Detect which cell encompasses the target text, then output its (x, y) center coordinate. 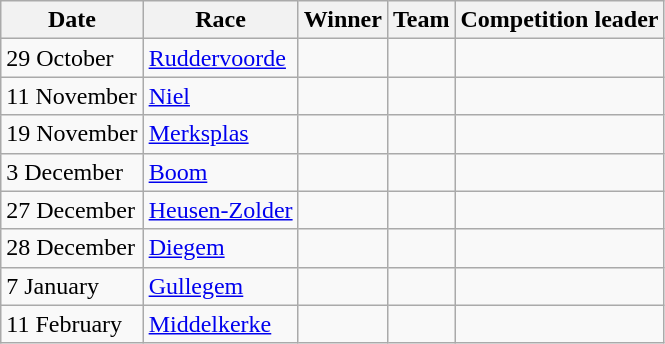
Winner (342, 20)
Competition leader (560, 20)
Middelkerke (220, 324)
Team (421, 20)
19 November (72, 134)
Race (220, 20)
Heusen-Zolder (220, 210)
Merksplas (220, 134)
11 February (72, 324)
Boom (220, 172)
11 November (72, 96)
Date (72, 20)
7 January (72, 286)
3 December (72, 172)
Ruddervoorde (220, 58)
29 October (72, 58)
27 December (72, 210)
Diegem (220, 248)
Gullegem (220, 286)
28 December (72, 248)
Niel (220, 96)
